Extract the [x, y] coordinate from the center of the cell holding the provided text.  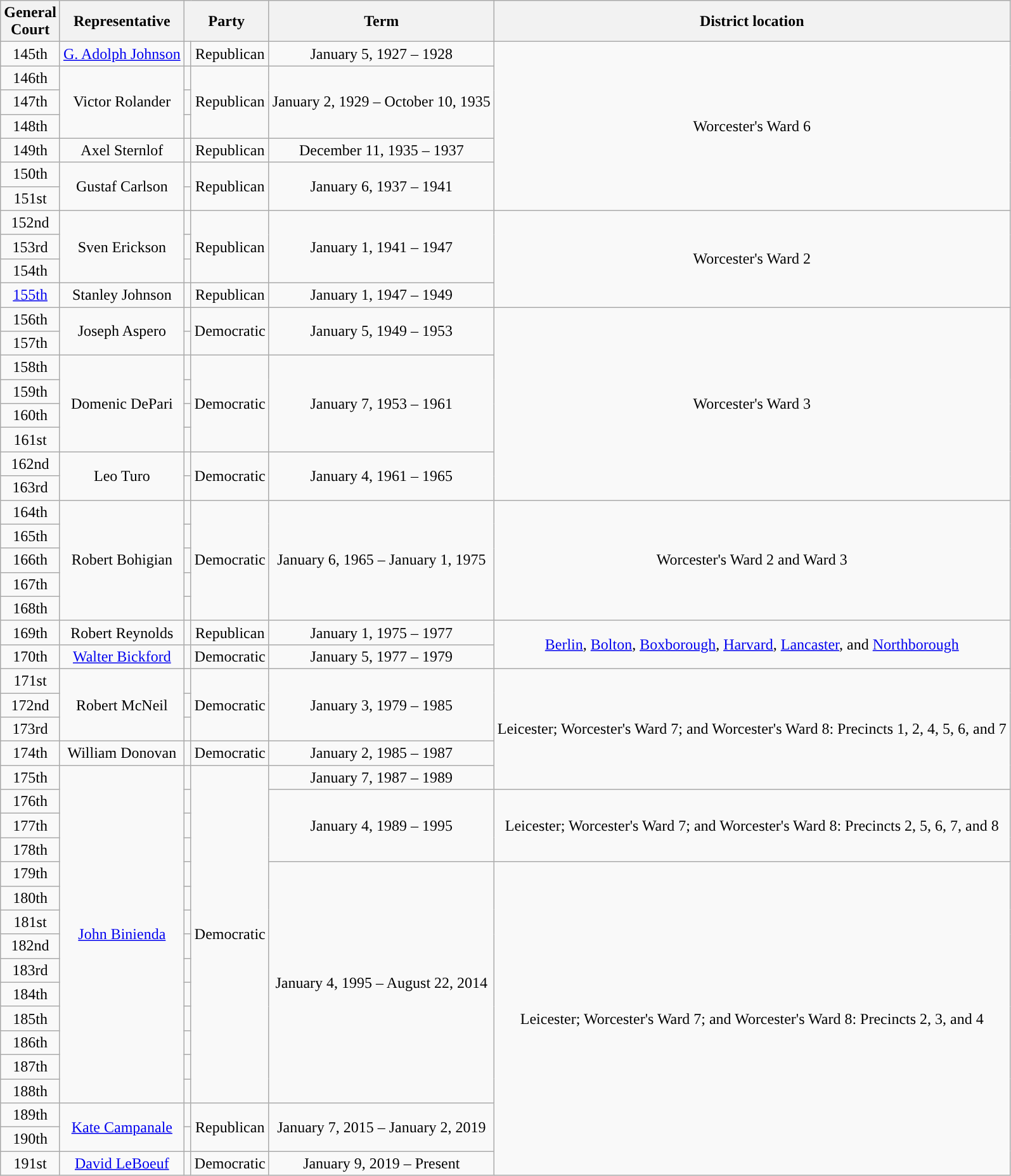
Leicester; Worcester's Ward 7; and Worcester's Ward 8: Precincts 2, 5, 6, 7, and 8 [752, 826]
January 2, 1929 – October 10, 1935 [382, 102]
181st [30, 922]
January 5, 1927 – 1928 [382, 54]
Worcester's Ward 2 [752, 259]
155th [30, 295]
185th [30, 1018]
District location [752, 22]
170th [30, 656]
Term [382, 22]
164th [30, 512]
174th [30, 753]
January 7, 1953 – 1961 [382, 404]
Robert Bohigian [122, 560]
191st [30, 1163]
January 7, 1987 – 1989 [382, 777]
151st [30, 198]
January 4, 1995 – August 22, 2014 [382, 982]
152nd [30, 222]
Stanley Johnson [122, 295]
Axel Sternlof [122, 150]
January 5, 1949 – 1953 [382, 331]
David LeBoeuf [122, 1163]
172nd [30, 705]
Berlin, Bolton, Boxborough, Harvard, Lancaster, and Northborough [752, 644]
January 2, 1985 – 1987 [382, 753]
179th [30, 874]
Victor Rolander [122, 102]
William Donovan [122, 753]
177th [30, 826]
187th [30, 1066]
169th [30, 632]
162nd [30, 464]
Gustaf Carlson [122, 186]
Leicester; Worcester's Ward 7; and Worcester's Ward 8: Precincts 1, 2, 4, 5, 6, and 7 [752, 729]
168th [30, 608]
January 1, 1941 – 1947 [382, 246]
189th [30, 1115]
184th [30, 994]
159th [30, 392]
157th [30, 343]
January 4, 1961 – 1965 [382, 476]
Leo Turo [122, 476]
167th [30, 584]
175th [30, 777]
186th [30, 1042]
154th [30, 271]
Joseph Aspero [122, 331]
January 1, 1947 – 1949 [382, 295]
182nd [30, 946]
190th [30, 1139]
January 6, 1965 – January 1, 1975 [382, 560]
149th [30, 150]
January 7, 2015 – January 2, 2019 [382, 1127]
158th [30, 367]
145th [30, 54]
Leicester; Worcester's Ward 7; and Worcester's Ward 8: Precincts 2, 3, and 4 [752, 1019]
January 1, 1975 – 1977 [382, 632]
178th [30, 850]
160th [30, 416]
Party [226, 22]
January 4, 1989 – 1995 [382, 826]
176th [30, 802]
Robert McNeil [122, 705]
Kate Campanale [122, 1127]
153rd [30, 246]
GeneralCourt [30, 22]
150th [30, 174]
G. Adolph Johnson [122, 54]
Domenic DePari [122, 404]
173rd [30, 729]
180th [30, 898]
165th [30, 536]
161st [30, 440]
188th [30, 1090]
Worcester's Ward 2 and Ward 3 [752, 560]
166th [30, 560]
171st [30, 681]
163rd [30, 488]
Worcester's Ward 6 [752, 126]
Sven Erickson [122, 246]
John Binienda [122, 934]
January 6, 1937 – 1941 [382, 186]
January 5, 1977 – 1979 [382, 656]
Representative [122, 22]
183rd [30, 970]
Robert Reynolds [122, 632]
January 9, 2019 – Present [382, 1163]
Walter Bickford [122, 656]
Worcester's Ward 3 [752, 403]
December 11, 1935 – 1937 [382, 150]
January 3, 1979 – 1985 [382, 705]
148th [30, 126]
146th [30, 78]
147th [30, 102]
156th [30, 319]
